Output the (x, y) coordinate of the center of the cell containing the given text.  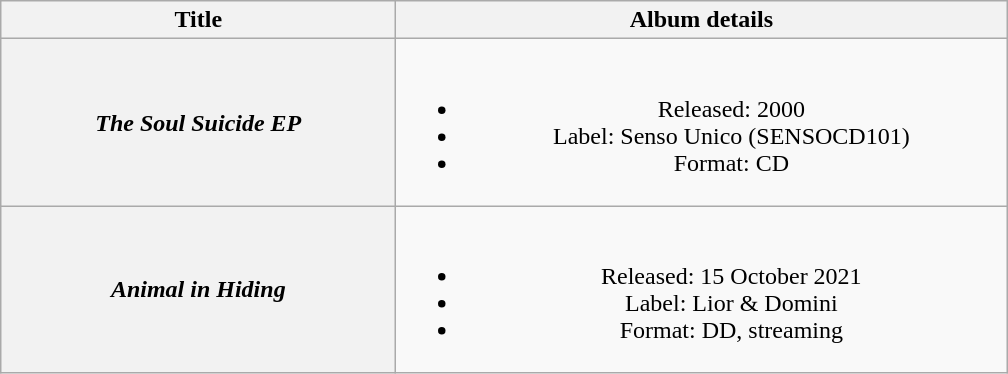
Animal in Hiding (198, 290)
Released: 15 October 2021Label: Lior & DominiFormat: DD, streaming (702, 290)
Released: 2000Label: Senso Unico (SENSOCD101)Format: CD (702, 122)
Title (198, 20)
The Soul Suicide EP (198, 122)
Album details (702, 20)
